Find where the given text appears and provide that cell's center as (x, y) coordinate. 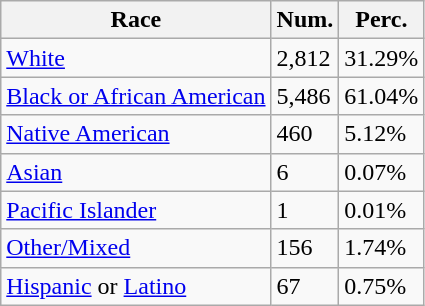
1 (305, 210)
460 (305, 134)
31.29% (382, 58)
1.74% (382, 248)
0.01% (382, 210)
Black or African American (136, 96)
5.12% (382, 134)
61.04% (382, 96)
0.07% (382, 172)
Asian (136, 172)
0.75% (382, 286)
Num. (305, 20)
Other/Mixed (136, 248)
Native American (136, 134)
2,812 (305, 58)
Perc. (382, 20)
67 (305, 286)
White (136, 58)
Race (136, 20)
Pacific Islander (136, 210)
5,486 (305, 96)
Hispanic or Latino (136, 286)
156 (305, 248)
6 (305, 172)
